Return the (X, Y) coordinate for the center point of the cell that contains the specified text.  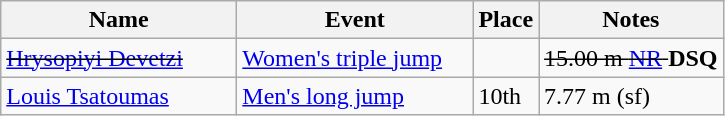
Men's long jump (355, 96)
Name (119, 20)
Hrysopiyi Devetzi (119, 58)
7.77 m (sf) (631, 96)
Place (506, 20)
Women's triple jump (355, 58)
Louis Tsatoumas (119, 96)
Notes (631, 20)
Event (355, 20)
15.00 m NR DSQ (631, 58)
10th (506, 96)
